Find where the given text appears and provide that cell's center as (X, Y) coordinate. 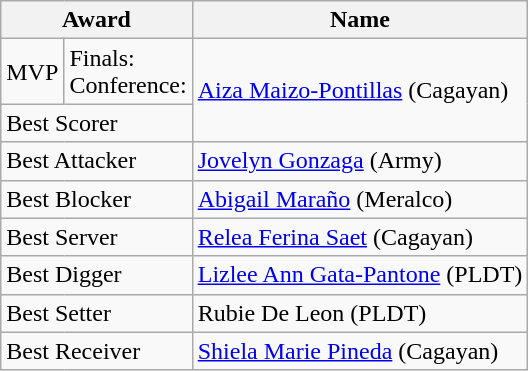
Shiela Marie Pineda (Cagayan) (360, 351)
Rubie De Leon (PLDT) (360, 313)
Finals:Conference: (128, 72)
Best Attacker (96, 161)
Best Digger (96, 275)
Name (360, 20)
Award (96, 20)
Abigail Maraño (Meralco) (360, 199)
Best Setter (96, 313)
Best Receiver (96, 351)
Best Scorer (96, 123)
MVP (32, 72)
Best Blocker (96, 199)
Aiza Maizo-Pontillas (Cagayan) (360, 90)
Jovelyn Gonzaga (Army) (360, 161)
Lizlee Ann Gata-Pantone (PLDT) (360, 275)
Best Server (96, 237)
Relea Ferina Saet (Cagayan) (360, 237)
